Provide the (X, Y) coordinate of the cell's center where the given text is located.  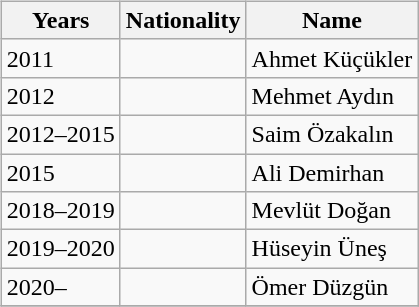
Mevlüt Doğan (332, 211)
2020– (60, 287)
Mehmet Aydın (332, 96)
Hüseyin Üneş (332, 249)
Nationality (183, 20)
2015 (60, 173)
Years (60, 20)
2012–2015 (60, 134)
Saim Özakalın (332, 134)
Ahmet Küçükler (332, 58)
Name (332, 20)
2019–2020 (60, 249)
2012 (60, 96)
2018–2019 (60, 211)
Ali Demirhan (332, 173)
Ömer Düzgün (332, 287)
2011 (60, 58)
